Locate the cell with the specified text and output its [x, y] center coordinate. 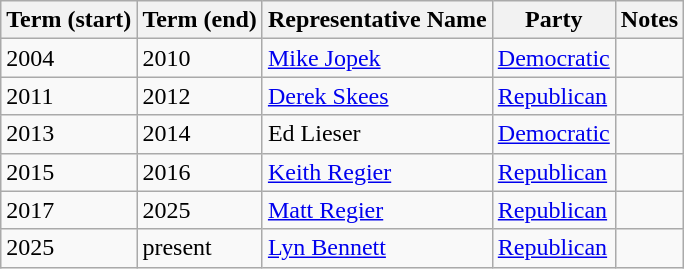
2010 [200, 58]
2014 [200, 134]
Notes [649, 20]
Lyn Bennett [377, 248]
2011 [69, 96]
2012 [200, 96]
2016 [200, 172]
Keith Regier [377, 172]
2015 [69, 172]
Representative Name [377, 20]
Term (end) [200, 20]
present [200, 248]
Term (start) [69, 20]
Party [554, 20]
2013 [69, 134]
Mike Jopek [377, 58]
2017 [69, 210]
Matt Regier [377, 210]
Derek Skees [377, 96]
Ed Lieser [377, 134]
2004 [69, 58]
